Find where the given text appears and provide that cell's center as [X, Y] coordinate. 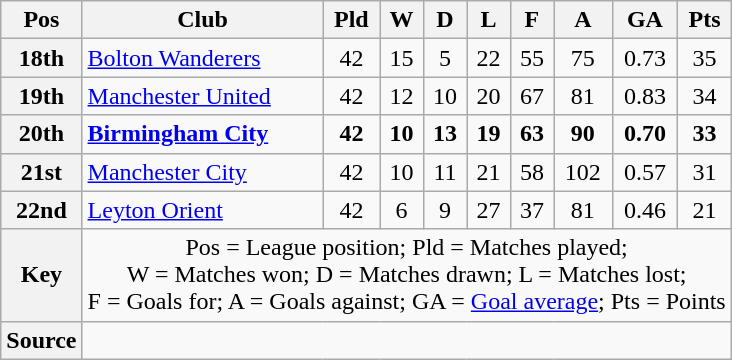
19 [488, 134]
19th [42, 96]
GA [645, 20]
Pos [42, 20]
11 [444, 172]
90 [583, 134]
0.83 [645, 96]
55 [532, 58]
Pld [352, 20]
Club [202, 20]
15 [402, 58]
58 [532, 172]
W [402, 20]
Key [42, 275]
0.57 [645, 172]
A [583, 20]
Manchester City [202, 172]
F [532, 20]
L [488, 20]
31 [704, 172]
63 [532, 134]
27 [488, 210]
12 [402, 96]
Bolton Wanderers [202, 58]
35 [704, 58]
6 [402, 210]
18th [42, 58]
67 [532, 96]
0.46 [645, 210]
34 [704, 96]
Pts [704, 20]
21st [42, 172]
D [444, 20]
20 [488, 96]
0.70 [645, 134]
Source [42, 340]
102 [583, 172]
20th [42, 134]
13 [444, 134]
75 [583, 58]
22nd [42, 210]
Birmingham City [202, 134]
Manchester United [202, 96]
5 [444, 58]
Leyton Orient [202, 210]
37 [532, 210]
33 [704, 134]
9 [444, 210]
22 [488, 58]
0.73 [645, 58]
